Pinpoint the cell where the given text exists, returning its [x, y] midpoint coordinate. 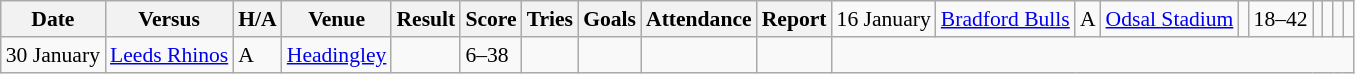
16 January [884, 19]
Headingley [337, 55]
H/A [258, 19]
Bradford Bulls [1006, 19]
18–42 [1281, 19]
6–38 [490, 55]
Date [53, 19]
Goals [610, 19]
30 January [53, 55]
Versus [169, 19]
Report [794, 19]
Venue [337, 19]
Score [490, 19]
Result [426, 19]
Tries [550, 19]
Leeds Rhinos [169, 55]
Odsal Stadium [1170, 19]
Attendance [699, 19]
